Pinpoint the cell where the given text exists, returning its [x, y] midpoint coordinate. 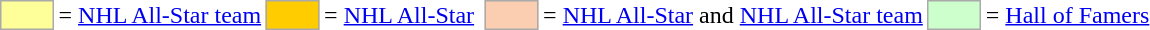
= NHL All-Star team [160, 15]
= NHL All-Star and NHL All-Star team [734, 15]
= NHL All-Star [400, 15]
